Detect which cell encompasses the target text, then output its [X, Y] center coordinate. 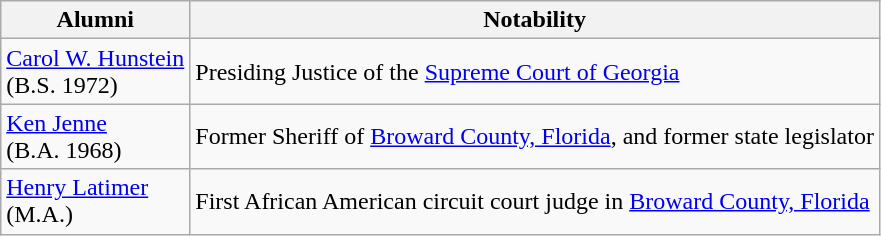
Presiding Justice of the Supreme Court of Georgia [535, 72]
Former Sheriff of Broward County, Florida, and former state legislator [535, 136]
First African American circuit court judge in Broward County, Florida [535, 202]
Carol W. Hunstein (B.S. 1972) [96, 72]
Alumni [96, 20]
Ken Jenne (B.A. 1968) [96, 136]
Notability [535, 20]
Henry Latimer (M.A.) [96, 202]
